Return (X, Y) of the center of cell containing provided text 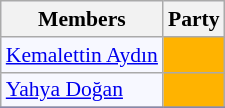
Party (194, 19)
Members (82, 19)
Yahya Doğan (82, 90)
Kemalettin Aydın (82, 55)
